For the text-containing cell, return its midpoint in [x, y] coordinate format. 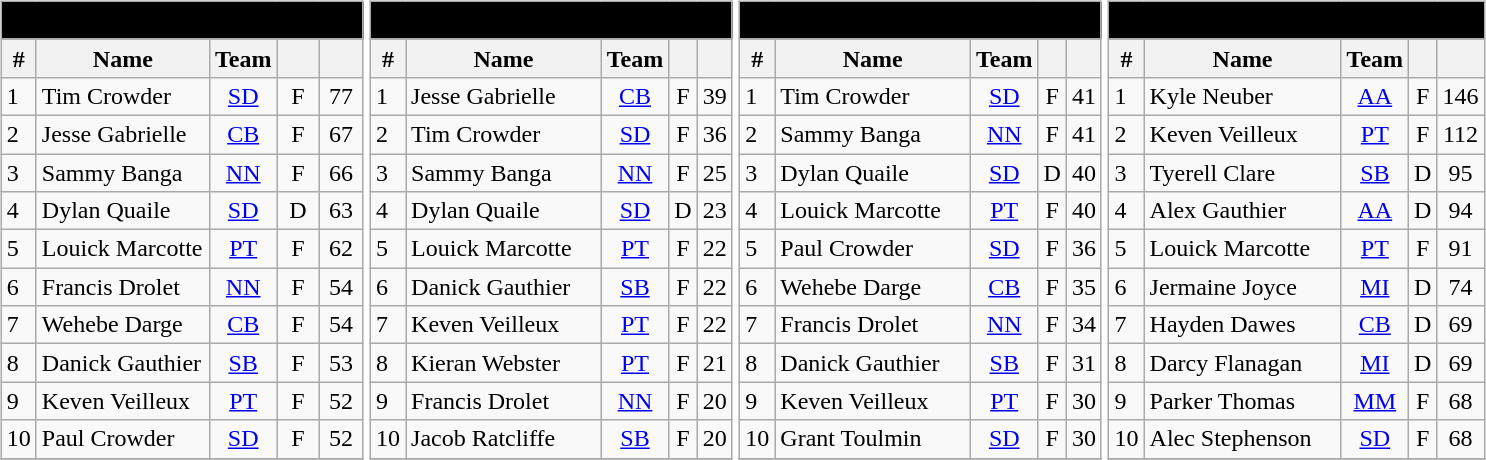
66 [341, 173]
Penalty minutes [1296, 20]
Kyle Neuber [1242, 96]
Parker Thomas [1242, 401]
Darcy Flanagan [1242, 363]
62 [341, 249]
94 [1460, 211]
Grant Toulmin [873, 439]
146 [1460, 96]
74 [1460, 287]
25 [714, 173]
Assists [921, 20]
MM [1375, 401]
Alec Stephenson [1242, 439]
Tyerell Clare [1242, 173]
Alex Gauthier [1242, 211]
67 [341, 134]
91 [1460, 249]
77 [341, 96]
Goals [551, 20]
21 [714, 363]
112 [1460, 134]
23 [714, 211]
Kieran Webster [504, 363]
34 [1084, 325]
Jacob Ratcliffe [504, 439]
Points [182, 20]
95 [1460, 173]
Jermaine Joyce [1242, 287]
39 [714, 96]
31 [1084, 363]
53 [341, 363]
63 [341, 211]
35 [1084, 287]
Hayden Dawes [1242, 325]
